From the cell containing the given text, extract its center point as [X, Y] coordinate. 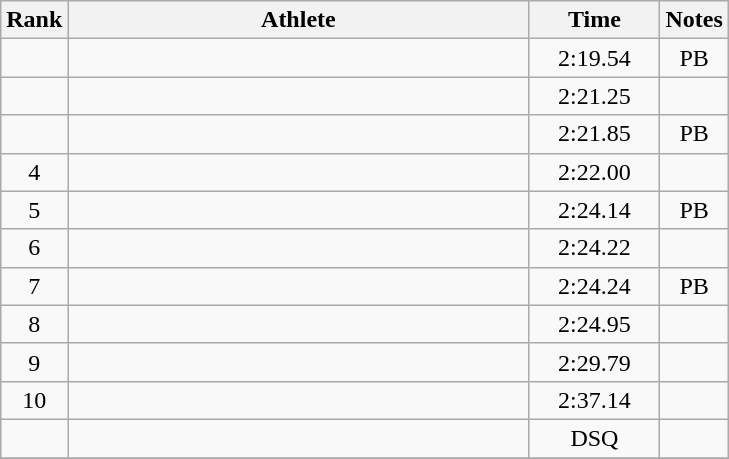
2:19.54 [594, 58]
2:22.00 [594, 172]
8 [34, 324]
2:29.79 [594, 362]
Notes [694, 20]
4 [34, 172]
2:24.22 [594, 248]
10 [34, 400]
7 [34, 286]
Time [594, 20]
DSQ [594, 438]
Athlete [298, 20]
2:24.95 [594, 324]
5 [34, 210]
6 [34, 248]
2:24.14 [594, 210]
2:24.24 [594, 286]
9 [34, 362]
2:21.85 [594, 134]
Rank [34, 20]
2:21.25 [594, 96]
2:37.14 [594, 400]
